For the text-containing cell, return its midpoint in [X, Y] coordinate format. 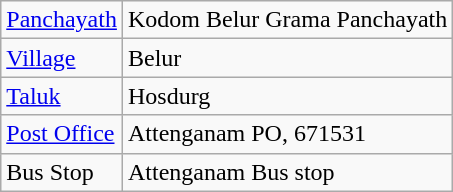
Hosdurg [287, 96]
Kodom Belur Grama Panchayath [287, 20]
Attenganam PO, 671531 [287, 134]
Attenganam Bus stop [287, 172]
Belur [287, 58]
Panchayath [62, 20]
Bus Stop [62, 172]
Village [62, 58]
Post Office [62, 134]
Taluk [62, 96]
